Return the [x, y] coordinate for the center point of the cell that contains the specified text.  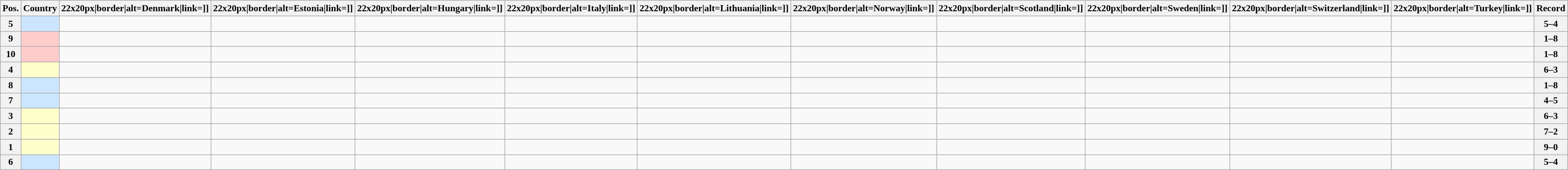
1 [11, 147]
Country [40, 8]
22x20px|border|alt=Estonia|link=]] [283, 8]
22x20px|border|alt=Scotland|link=]] [1011, 8]
9–0 [1551, 147]
7–2 [1551, 132]
22x20px|border|alt=Lithuania|link=]] [714, 8]
8 [11, 85]
9 [11, 39]
22x20px|border|alt=Turkey|link=]] [1463, 8]
4–5 [1551, 101]
22x20px|border|alt=Norway|link=]] [864, 8]
22x20px|border|alt=Switzerland|link=]] [1311, 8]
4 [11, 70]
6 [11, 162]
7 [11, 101]
Pos. [11, 8]
22x20px|border|alt=Italy|link=]] [572, 8]
22x20px|border|alt=Sweden|link=]] [1157, 8]
2 [11, 132]
22x20px|border|alt=Denmark|link=]] [135, 8]
3 [11, 116]
Record [1551, 8]
22x20px|border|alt=Hungary|link=]] [430, 8]
5 [11, 24]
10 [11, 55]
